Find where the given text appears and provide that cell's center as [X, Y] coordinate. 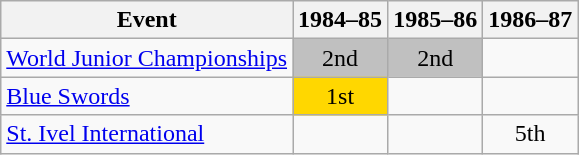
Event [147, 20]
St. Ivel International [147, 134]
1984–85 [340, 20]
5th [530, 134]
Blue Swords [147, 96]
1985–86 [436, 20]
World Junior Championships [147, 58]
1986–87 [530, 20]
1st [340, 96]
